Return the (x, y) coordinate for the center point of the cell that contains the specified text.  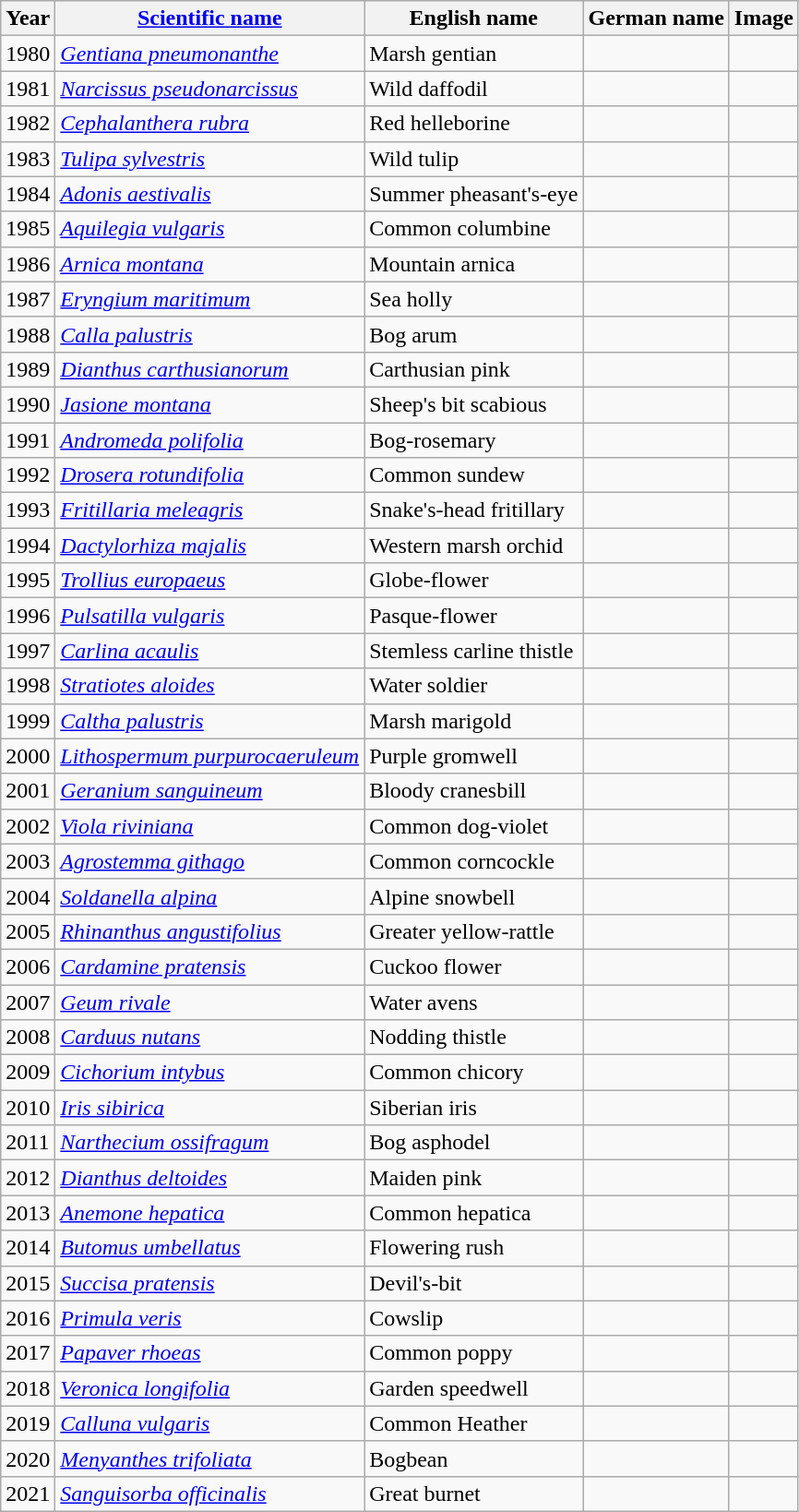
Cardamine pratensis (210, 966)
2009 (28, 1073)
Scientific name (210, 18)
1986 (28, 264)
Siberian iris (474, 1108)
2018 (28, 1388)
1991 (28, 440)
Snake's-head fritillary (474, 510)
Drosera rotundifolia (210, 475)
Common poppy (474, 1353)
Arnica montana (210, 264)
2015 (28, 1283)
Anemone hepatica (210, 1213)
1994 (28, 546)
Western marsh orchid (474, 546)
Bogbean (474, 1458)
2001 (28, 791)
Trollius europaeus (210, 581)
Cichorium intybus (210, 1073)
Geum rivale (210, 1002)
Cuckoo flower (474, 966)
Bog arum (474, 334)
Summer pheasant's-eye (474, 194)
2017 (28, 1353)
Calla palustris (210, 334)
Geranium sanguineum (210, 791)
2021 (28, 1494)
Carthusian pink (474, 369)
Succisa pratensis (210, 1283)
1993 (28, 510)
Bloody cranesbill (474, 791)
Calluna vulgaris (210, 1423)
1996 (28, 616)
Water avens (474, 1002)
2011 (28, 1143)
Pulsatilla vulgaris (210, 616)
Cephalanthera rubra (210, 124)
Sanguisorba officinalis (210, 1494)
Greater yellow-rattle (474, 931)
Rhinanthus angustifolius (210, 931)
Nodding thistle (474, 1038)
Year (28, 18)
Common corncockle (474, 861)
Agrostemma githago (210, 861)
Wild daffodil (474, 89)
Globe-flower (474, 581)
Eryngium maritimum (210, 299)
Fritillaria meleagris (210, 510)
Bog asphodel (474, 1143)
Flowering rush (474, 1248)
Narcissus pseudonarcissus (210, 89)
1992 (28, 475)
Red helleborine (474, 124)
1995 (28, 581)
1999 (28, 721)
2013 (28, 1213)
2014 (28, 1248)
Common Heather (474, 1423)
1990 (28, 404)
Alpine snowbell (474, 896)
1997 (28, 651)
Sheep's bit scabious (474, 404)
2006 (28, 966)
Soldanella alpina (210, 896)
2004 (28, 896)
Dianthus deltoides (210, 1178)
1988 (28, 334)
2019 (28, 1423)
Image (764, 18)
Primula veris (210, 1318)
2007 (28, 1002)
Butomus umbellatus (210, 1248)
Lithospermum purpurocaeruleum (210, 756)
1981 (28, 89)
Maiden pink (474, 1178)
2000 (28, 756)
Garden speedwell (474, 1388)
1983 (28, 159)
Water soldier (474, 686)
Veronica longifolia (210, 1388)
Sea holly (474, 299)
Aquilegia vulgaris (210, 229)
1987 (28, 299)
2002 (28, 826)
Papaver rhoeas (210, 1353)
2010 (28, 1108)
Iris sibirica (210, 1108)
2016 (28, 1318)
Common chicory (474, 1073)
Tulipa sylvestris (210, 159)
English name (474, 18)
Common hepatica (474, 1213)
Marsh gentian (474, 54)
2005 (28, 931)
Andromeda polifolia (210, 440)
Common dog-violet (474, 826)
Caltha palustris (210, 721)
Stratiotes aloides (210, 686)
2008 (28, 1038)
Adonis aestivalis (210, 194)
Narthecium ossifragum (210, 1143)
Carlina acaulis (210, 651)
Pasque-flower (474, 616)
Cowslip (474, 1318)
2003 (28, 861)
Menyanthes trifoliata (210, 1458)
Carduus nutans (210, 1038)
Bog-rosemary (474, 440)
Viola riviniana (210, 826)
Wild tulip (474, 159)
1984 (28, 194)
Gentiana pneumonanthe (210, 54)
2020 (28, 1458)
1985 (28, 229)
1998 (28, 686)
Common columbine (474, 229)
Stemless carline thistle (474, 651)
Mountain arnica (474, 264)
Common sundew (474, 475)
1989 (28, 369)
Jasione montana (210, 404)
Dactylorhiza majalis (210, 546)
Great burnet (474, 1494)
Dianthus carthusianorum (210, 369)
Marsh marigold (474, 721)
1980 (28, 54)
1982 (28, 124)
Devil's-bit (474, 1283)
2012 (28, 1178)
Purple gromwell (474, 756)
German name (656, 18)
